Output the (x, y) coordinate of the center of the cell containing the given text.  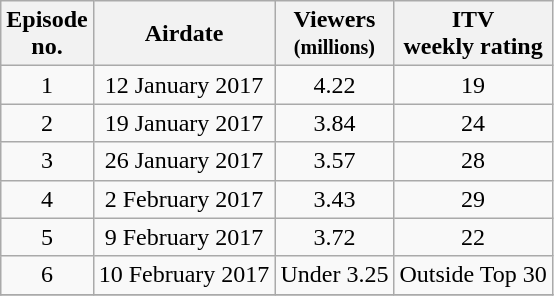
19 (473, 85)
5 (47, 237)
Under 3.25 (334, 275)
24 (473, 123)
2 February 2017 (184, 199)
4 (47, 199)
Viewers(millions) (334, 34)
3.84 (334, 123)
28 (473, 161)
29 (473, 199)
2 (47, 123)
22 (473, 237)
ITVweekly rating (473, 34)
6 (47, 275)
3.43 (334, 199)
3.57 (334, 161)
1 (47, 85)
9 February 2017 (184, 237)
4.22 (334, 85)
Airdate (184, 34)
26 January 2017 (184, 161)
10 February 2017 (184, 275)
3.72 (334, 237)
Outside Top 30 (473, 275)
3 (47, 161)
Episodeno. (47, 34)
12 January 2017 (184, 85)
19 January 2017 (184, 123)
